From the cell containing the given text, extract its center point as (x, y) coordinate. 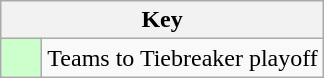
Teams to Tiebreaker playoff (183, 58)
Key (162, 20)
